Pinpoint the cell where the given text exists, returning its [X, Y] midpoint coordinate. 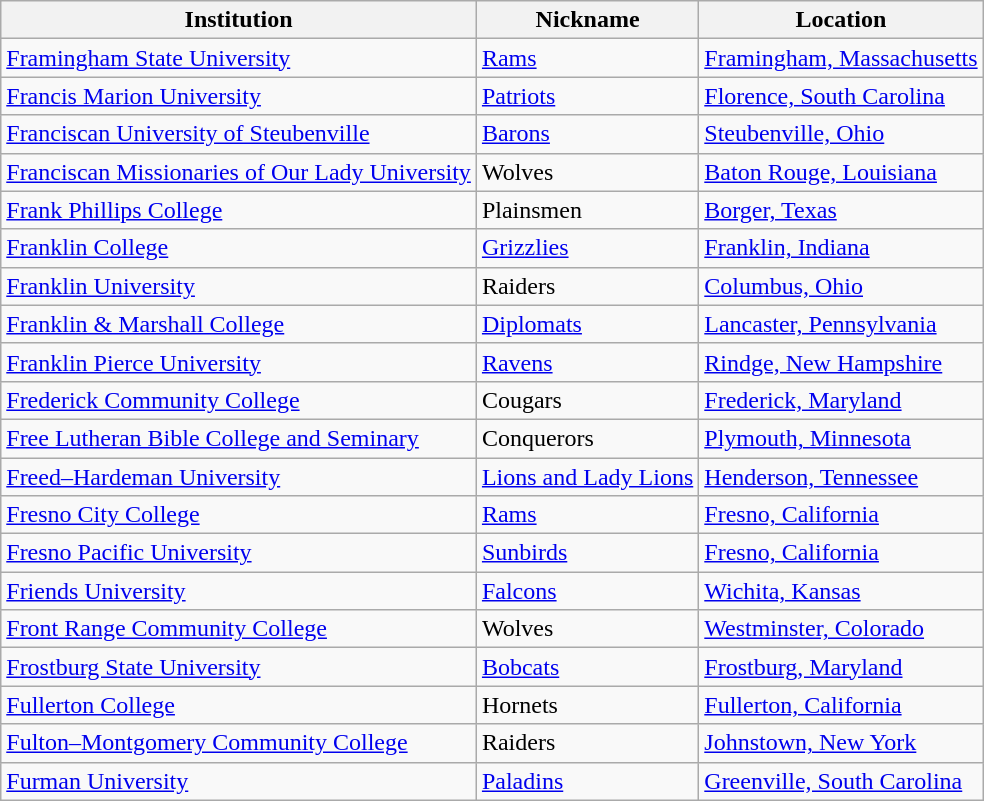
Grizzlies [587, 248]
Fulton–Montgomery Community College [239, 743]
Diplomats [587, 324]
Front Range Community College [239, 629]
Johnstown, New York [841, 743]
Steubenville, Ohio [841, 134]
Wichita, Kansas [841, 591]
Franklin Pierce University [239, 362]
Plymouth, Minnesota [841, 438]
Baton Rouge, Louisiana [841, 172]
Ravens [587, 362]
Francis Marion University [239, 96]
Fullerton College [239, 705]
Friends University [239, 591]
Columbus, Ohio [841, 286]
Sunbirds [587, 553]
Barons [587, 134]
Greenville, South Carolina [841, 781]
Framingham, Massachusetts [841, 58]
Framingham State University [239, 58]
Franciscan Missionaries of Our Lady University [239, 172]
Paladins [587, 781]
Falcons [587, 591]
Franklin & Marshall College [239, 324]
Westminster, Colorado [841, 629]
Lions and Lady Lions [587, 477]
Frostburg State University [239, 667]
Florence, South Carolina [841, 96]
Cougars [587, 400]
Institution [239, 20]
Hornets [587, 705]
Frostburg, Maryland [841, 667]
Free Lutheran Bible College and Seminary [239, 438]
Frederick Community College [239, 400]
Location [841, 20]
Franklin College [239, 248]
Franklin University [239, 286]
Franklin, Indiana [841, 248]
Patriots [587, 96]
Nickname [587, 20]
Franciscan University of Steubenville [239, 134]
Frank Phillips College [239, 210]
Plainsmen [587, 210]
Lancaster, Pennsylvania [841, 324]
Borger, Texas [841, 210]
Fullerton, California [841, 705]
Bobcats [587, 667]
Henderson, Tennessee [841, 477]
Freed–Hardeman University [239, 477]
Frederick, Maryland [841, 400]
Conquerors [587, 438]
Fresno Pacific University [239, 553]
Fresno City College [239, 515]
Furman University [239, 781]
Rindge, New Hampshire [841, 362]
